Provide the [X, Y] coordinate of the cell's center where the given text is located.  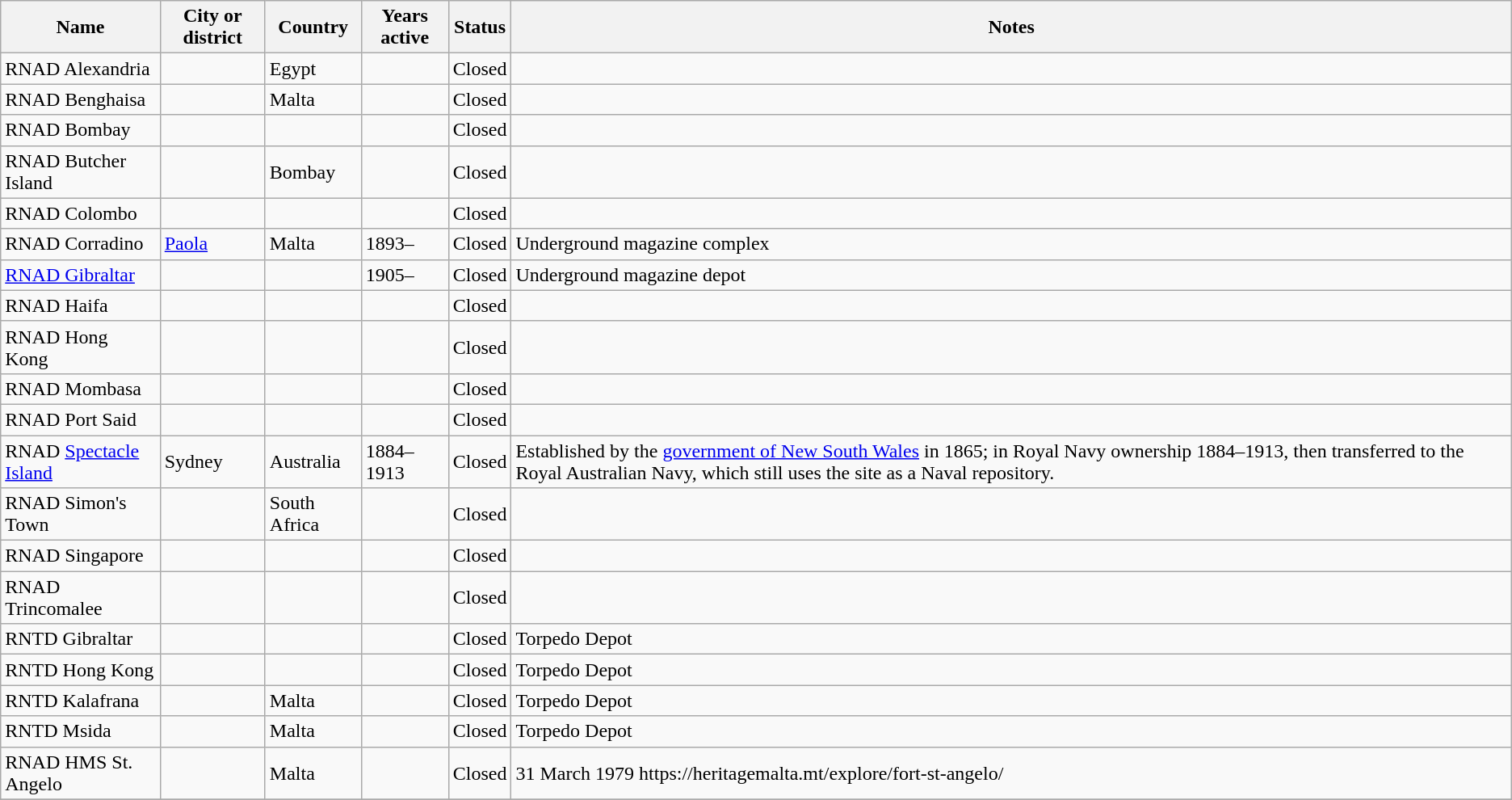
Name [81, 27]
RNTD Msida [81, 731]
Sydney [212, 461]
RNAD Trincomalee [81, 598]
1884–1913 [405, 461]
RNAD Butcher Island [81, 171]
RNAD HMS St. Angelo [81, 773]
Years active [405, 27]
Status [480, 27]
RNAD Spectacle Island [81, 461]
RNAD Bombay [81, 130]
Notes [1011, 27]
RNTD Kalafrana [81, 701]
Country [313, 27]
Underground magazine depot [1011, 275]
RNAD Alexandria [81, 69]
Egypt [313, 69]
RNAD Colombo [81, 213]
Bombay [313, 171]
Australia [313, 461]
RNTD Gibraltar [81, 639]
RNAD Benghaisa [81, 99]
RNAD Haifa [81, 305]
RNAD Mombasa [81, 389]
RNTD Hong Kong [81, 670]
RNAD Simon's Town [81, 514]
RNAD Hong Kong [81, 347]
Paola [212, 244]
1905– [405, 275]
1893– [405, 244]
Underground magazine complex [1011, 244]
RNAD Port Said [81, 419]
RNAD Gibraltar [81, 275]
RNAD Corradino [81, 244]
RNAD Singapore [81, 556]
31 March 1979 https://heritagemalta.mt/explore/fort-st-angelo/ [1011, 773]
City or district [212, 27]
South Africa [313, 514]
